Locate the cell with the specified text and output its (X, Y) center coordinate. 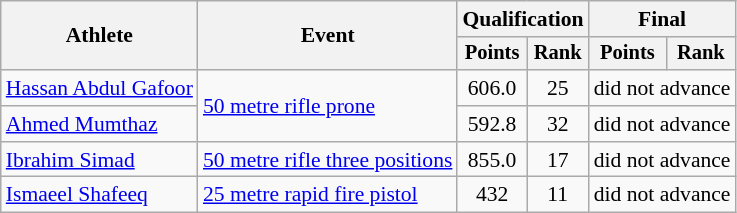
Athlete (100, 36)
432 (492, 195)
Ismaeel Shafeeq (100, 195)
50 metre rifle prone (328, 106)
Ahmed Mumthaz (100, 124)
11 (558, 195)
Final (662, 19)
32 (558, 124)
25 (558, 88)
Event (328, 36)
50 metre rifle three positions (328, 160)
606.0 (492, 88)
17 (558, 160)
25 metre rapid fire pistol (328, 195)
Ibrahim Simad (100, 160)
Qualification (522, 19)
592.8 (492, 124)
Hassan Abdul Gafoor (100, 88)
855.0 (492, 160)
